Detect which cell encompasses the target text, then output its (X, Y) center coordinate. 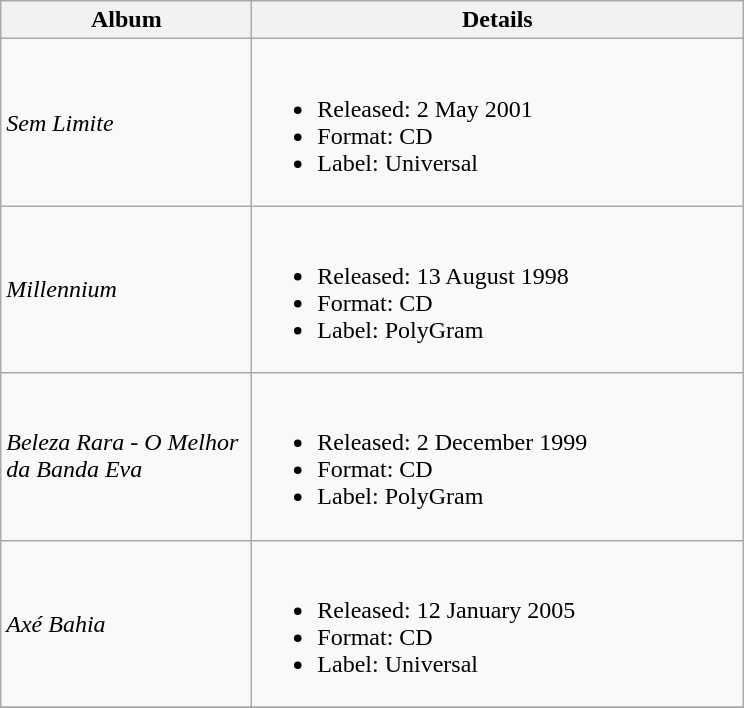
Album (126, 20)
Axé Bahia (126, 624)
Millennium (126, 290)
Released: 13 August 1998Format: CDLabel: PolyGram (498, 290)
Released: 2 May 2001Format: CDLabel: Universal (498, 122)
Beleza Rara - O Melhor da Banda Eva (126, 456)
Released: 2 December 1999Format: CDLabel: PolyGram (498, 456)
Sem Limite (126, 122)
Details (498, 20)
Released: 12 January 2005Format: CDLabel: Universal (498, 624)
